Extract the (X, Y) coordinate from the center of the cell holding the provided text.  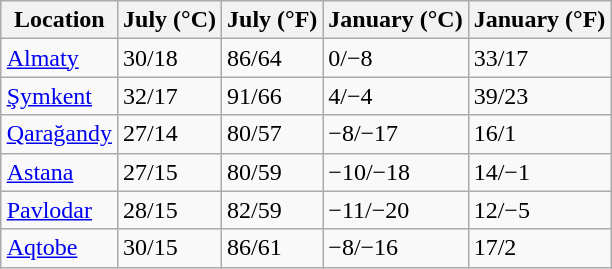
86/64 (272, 58)
4/−4 (396, 96)
−8/−17 (396, 134)
Astana (59, 172)
28/15 (170, 210)
32/17 (170, 96)
Pavlodar (59, 210)
12/−5 (540, 210)
July (°C) (170, 20)
16/1 (540, 134)
91/66 (272, 96)
January (°C) (396, 20)
−8/−16 (396, 248)
−11/−20 (396, 210)
39/23 (540, 96)
Location (59, 20)
82/59 (272, 210)
Qarağandy (59, 134)
27/14 (170, 134)
80/59 (272, 172)
86/61 (272, 248)
17/2 (540, 248)
27/15 (170, 172)
Şymkent (59, 96)
January (°F) (540, 20)
Almaty (59, 58)
30/18 (170, 58)
−10/−18 (396, 172)
July (°F) (272, 20)
14/−1 (540, 172)
0/−8 (396, 58)
30/15 (170, 248)
33/17 (540, 58)
80/57 (272, 134)
Aqtobe (59, 248)
